Search for the cell housing the specified text and yield its [x, y] center coordinate. 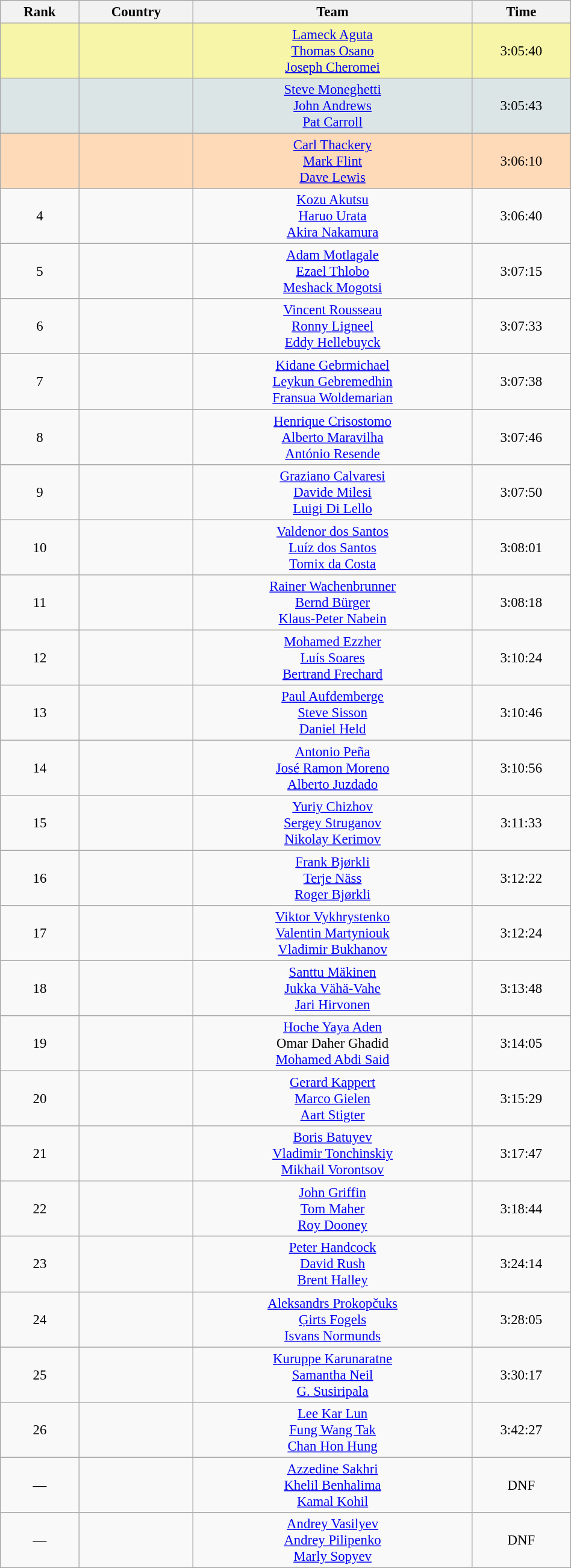
3:05:40 [521, 51]
7 [40, 382]
Gerard KappertMarco GielenAart Stigter [332, 1099]
6 [40, 326]
3:13:48 [521, 989]
3:08:18 [521, 602]
15 [40, 823]
23 [40, 1265]
John GriffinTom MaherRoy Dooney [332, 1209]
3:28:05 [521, 1319]
24 [40, 1319]
Valdenor dos SantosLuíz dos SantosTomix da Costa [332, 547]
Antonio PeñaJosé Ramon MorenoAlberto Juzdado [332, 768]
8 [40, 437]
3:10:46 [521, 713]
Lameck AgutaThomas OsanoJoseph Cheromei [332, 51]
20 [40, 1099]
3:18:44 [521, 1209]
Kidane GebrmichaelLeykun GebremedhinFransua Woldemarian [332, 382]
3:12:22 [521, 878]
Graziano CalvaresiDavide MilesiLuigi Di Lello [332, 492]
Aleksandrs ProkopčuksĢirts FogelsIsvans Normunds [332, 1319]
Time [521, 12]
26 [40, 1430]
Frank BjørkliTerje NässRoger Bjørkli [332, 878]
3:07:38 [521, 382]
Team [332, 12]
14 [40, 768]
25 [40, 1375]
4 [40, 216]
3:24:14 [521, 1265]
Andrey VasilyevAndrey PilipenkoMarly Sopyev [332, 1540]
18 [40, 989]
Vincent RousseauRonny LigneelEddy Hellebuyck [332, 326]
Steve MoneghettiJohn AndrewsPat Carroll [332, 106]
Mohamed EzzherLuís SoaresBertrand Frechard [332, 658]
3:07:15 [521, 272]
3:07:33 [521, 326]
Santtu MäkinenJukka Vähä-VaheJari Hirvonen [332, 989]
3:08:01 [521, 547]
13 [40, 713]
Peter HandcockDavid RushBrent Halley [332, 1265]
3:07:46 [521, 437]
16 [40, 878]
22 [40, 1209]
3:17:47 [521, 1154]
Hoche Yaya AdenOmar Daher GhadidMohamed Abdi Said [332, 1044]
Country [136, 12]
Boris BatuyevVladimir TonchinskiyMikhail Vorontsov [332, 1154]
3:10:56 [521, 768]
3:12:24 [521, 933]
10 [40, 547]
9 [40, 492]
5 [40, 272]
11 [40, 602]
3:30:17 [521, 1375]
19 [40, 1044]
3:07:50 [521, 492]
Viktor VykhrystenkoValentin MartynioukVladimir Bukhanov [332, 933]
3:11:33 [521, 823]
Henrique CrisostomoAlberto MaravilhaAntónio Resende [332, 437]
3:42:27 [521, 1430]
3:15:29 [521, 1099]
12 [40, 658]
Kozu AkutsuHaruo UrataAkira Nakamura [332, 216]
21 [40, 1154]
Adam MotlagaleEzael ThloboMeshack Mogotsi [332, 272]
Azzedine SakhriKhelil BenhalimaKamal Kohil [332, 1485]
Rainer WachenbrunnerBernd BürgerKlaus-Peter Nabein [332, 602]
Paul AufdembergeSteve SissonDaniel Held [332, 713]
Carl ThackeryMark FlintDave Lewis [332, 161]
Kuruppe KarunaratneSamantha NeilG. Susiripala [332, 1375]
17 [40, 933]
Lee Kar LunFung Wang TakChan Hon Hung [332, 1430]
Yuriy ChizhovSergey StruganovNikolay Kerimov [332, 823]
3:05:43 [521, 106]
3:06:40 [521, 216]
Rank [40, 12]
3:10:24 [521, 658]
3:14:05 [521, 1044]
3:06:10 [521, 161]
